Scan for the cell matching the given text and deliver its (x, y) coordinate at center. 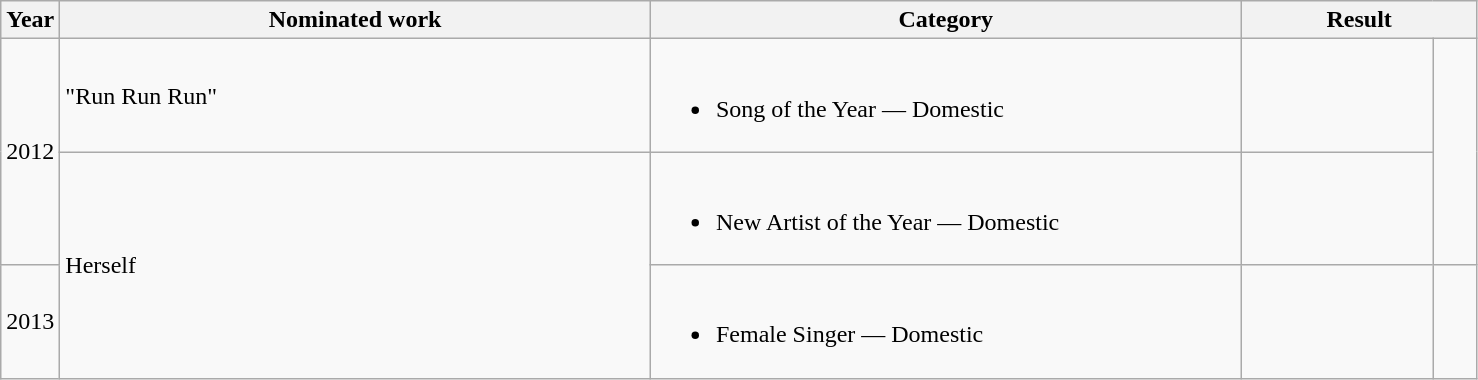
Category (946, 20)
Year (30, 20)
"Run Run Run" (356, 96)
Female Singer — Domestic (946, 322)
Song of the Year — Domestic (946, 96)
Herself (356, 265)
2012 (30, 152)
Nominated work (356, 20)
Result (1359, 20)
New Artist of the Year — Domestic (946, 208)
2013 (30, 322)
